Provide the [x, y] coordinate of the cell's center where the given text is located.  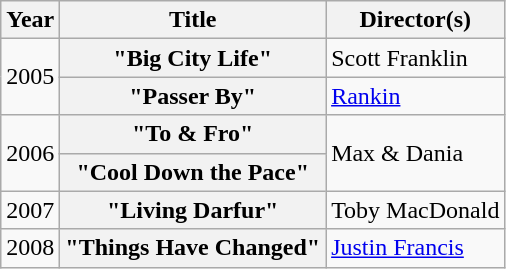
2007 [30, 210]
Rankin [416, 96]
Max & Dania [416, 153]
"Big City Life" [193, 58]
Director(s) [416, 20]
2006 [30, 153]
"Cool Down the Pace" [193, 172]
Year [30, 20]
Justin Francis [416, 248]
2008 [30, 248]
"Living Darfur" [193, 210]
Scott Franklin [416, 58]
"Things Have Changed" [193, 248]
"Passer By" [193, 96]
"To & Fro" [193, 134]
Toby MacDonald [416, 210]
Title [193, 20]
2005 [30, 77]
